Scan for the cell matching the given text and deliver its [x, y] coordinate at center. 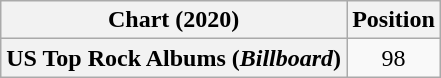
Position [394, 20]
US Top Rock Albums (Billboard) [174, 58]
Chart (2020) [174, 20]
98 [394, 58]
